Search for the cell housing the specified text and yield its (x, y) center coordinate. 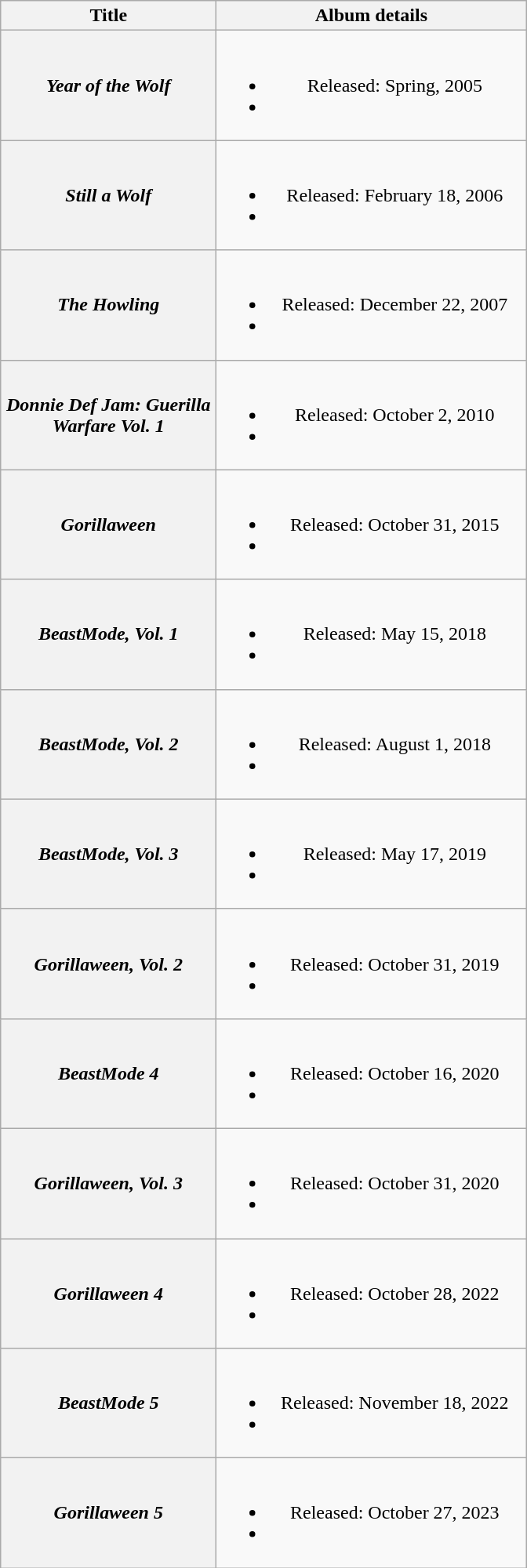
Released: December 22, 2007 (372, 305)
Gorillaween 5 (108, 1513)
Released: October 2, 2010 (372, 415)
Released: October 27, 2023 (372, 1513)
Released: Spring, 2005 (372, 85)
Released: May 15, 2018 (372, 634)
Released: October 28, 2022 (372, 1294)
BeastMode, Vol. 1 (108, 634)
Released: October 31, 2015 (372, 524)
Released: May 17, 2019 (372, 854)
Released: February 18, 2006 (372, 195)
BeastMode, Vol. 3 (108, 854)
BeastMode, Vol. 2 (108, 744)
Gorillaween, Vol. 3 (108, 1183)
BeastMode 5 (108, 1403)
Gorillaween, Vol. 2 (108, 964)
The Howling (108, 305)
Released: October 16, 2020 (372, 1073)
Still a Wolf (108, 195)
Released: October 31, 2019 (372, 964)
Released: August 1, 2018 (372, 744)
Released: November 18, 2022 (372, 1403)
Year of the Wolf (108, 85)
Album details (372, 16)
Released: October 31, 2020 (372, 1183)
Gorillaween 4 (108, 1294)
BeastMode 4 (108, 1073)
Donnie Def Jam: Guerilla Warfare Vol. 1 (108, 415)
Gorillaween (108, 524)
Title (108, 16)
